Provide the [X, Y] coordinate of the cell's center where the given text is located.  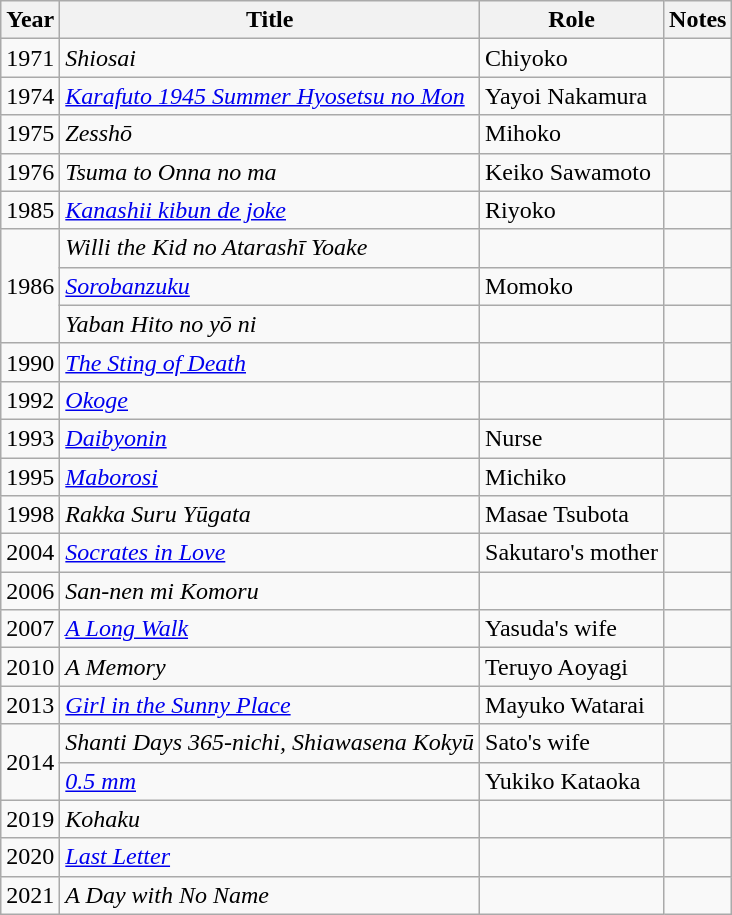
Yukiko Kataoka [572, 781]
Maborosi [270, 477]
Okoge [270, 400]
2021 [30, 895]
Title [270, 20]
2010 [30, 667]
Yaban Hito no yō ni [270, 324]
1993 [30, 438]
0.5 mm [270, 781]
Kohaku [270, 819]
Sato's wife [572, 743]
Mihoko [572, 134]
Notes [698, 20]
2020 [30, 857]
A Memory [270, 667]
1990 [30, 362]
Yayoi Nakamura [572, 96]
2007 [30, 629]
Last Letter [270, 857]
1971 [30, 58]
Momoko [572, 286]
Keiko Sawamoto [572, 172]
Kanashii kibun de joke [270, 210]
Yasuda's wife [572, 629]
Year [30, 20]
Zesshō [270, 134]
Socrates in Love [270, 553]
Girl in the Sunny Place [270, 705]
2019 [30, 819]
2014 [30, 762]
2006 [30, 591]
2004 [30, 553]
Sakutaro's mother [572, 553]
Rakka Suru Yūgata [270, 515]
Riyoko [572, 210]
Nurse [572, 438]
Chiyoko [572, 58]
Michiko [572, 477]
1976 [30, 172]
1998 [30, 515]
Role [572, 20]
A Day with No Name [270, 895]
1992 [30, 400]
1985 [30, 210]
Shiosai [270, 58]
1975 [30, 134]
Willi the Kid no Atarashī Yoake [270, 248]
Masae Tsubota [572, 515]
1974 [30, 96]
Sorobanzuku [270, 286]
2013 [30, 705]
Shanti Days 365-nichi, Shiawasena Kokyū [270, 743]
Karafuto 1945 Summer Hyosetsu no Mon [270, 96]
1986 [30, 286]
Daibyonin [270, 438]
Teruyo Aoyagi [572, 667]
Mayuko Watarai [572, 705]
San-nen mi Komoru [270, 591]
1995 [30, 477]
A Long Walk [270, 629]
The Sting of Death [270, 362]
Tsuma to Onna no ma [270, 172]
